Scan for the cell matching the given text and deliver its (x, y) coordinate at center. 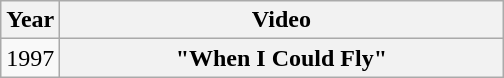
Year (30, 20)
1997 (30, 58)
"When I Could Fly" (282, 58)
Video (282, 20)
